Search for the cell housing the specified text and yield its (X, Y) center coordinate. 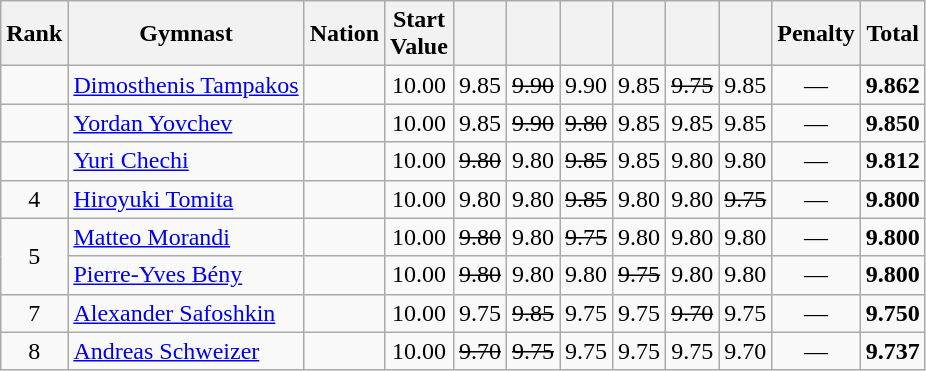
9.862 (892, 85)
Gymnast (186, 34)
Yuri Chechi (186, 161)
4 (34, 199)
7 (34, 313)
StartValue (420, 34)
Pierre-Yves Bény (186, 275)
Yordan Yovchev (186, 123)
Hiroyuki Tomita (186, 199)
9.737 (892, 351)
9.812 (892, 161)
Andreas Schweizer (186, 351)
Rank (34, 34)
8 (34, 351)
Total (892, 34)
9.750 (892, 313)
Nation (344, 34)
5 (34, 256)
Dimosthenis Tampakos (186, 85)
Matteo Morandi (186, 237)
Penalty (816, 34)
Alexander Safoshkin (186, 313)
9.850 (892, 123)
